Provide the [x, y] coordinate of the cell's center where the given text is located.  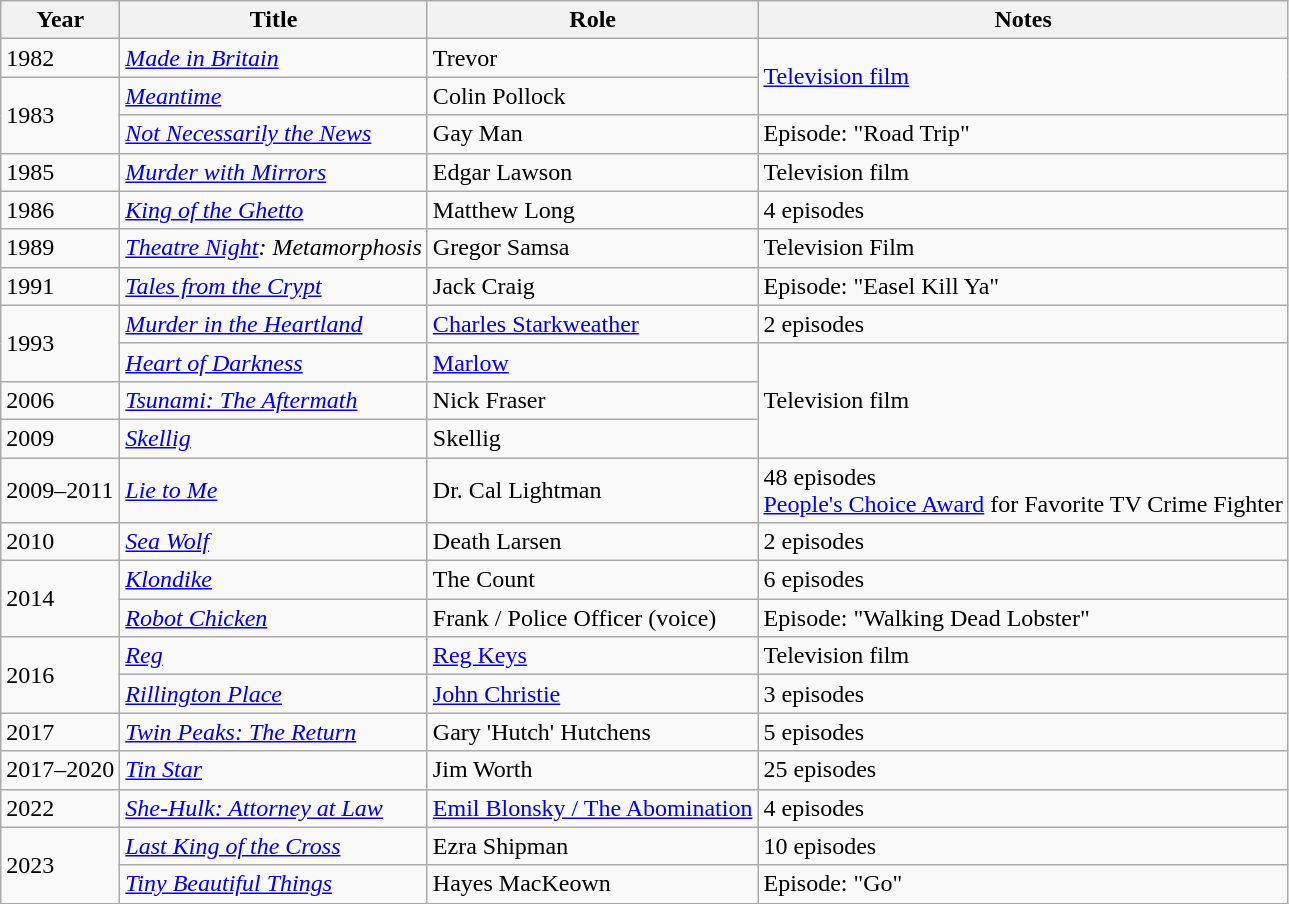
Reg [274, 656]
25 episodes [1023, 770]
The Count [592, 580]
Meantime [274, 96]
Klondike [274, 580]
Sea Wolf [274, 542]
Lie to Me [274, 490]
Episode: "Walking Dead Lobster" [1023, 618]
10 episodes [1023, 846]
Ezra Shipman [592, 846]
Murder with Mirrors [274, 172]
Frank / Police Officer (voice) [592, 618]
Episode: "Go" [1023, 884]
Emil Blonsky / The Abomination [592, 808]
Not Necessarily the News [274, 134]
1986 [60, 210]
Colin Pollock [592, 96]
Television Film [1023, 248]
Rillington Place [274, 694]
Nick Fraser [592, 400]
2009–2011 [60, 490]
Gary 'Hutch' Hutchens [592, 732]
Edgar Lawson [592, 172]
Trevor [592, 58]
Robot Chicken [274, 618]
Theatre Night: Metamorphosis [274, 248]
Year [60, 20]
Tales from the Crypt [274, 286]
King of the Ghetto [274, 210]
Role [592, 20]
Gregor Samsa [592, 248]
1983 [60, 115]
Death Larsen [592, 542]
Last King of the Cross [274, 846]
Jack Craig [592, 286]
Jim Worth [592, 770]
Marlow [592, 362]
Made in Britain [274, 58]
Title [274, 20]
Twin Peaks: The Return [274, 732]
Dr. Cal Lightman [592, 490]
Gay Man [592, 134]
1985 [60, 172]
2006 [60, 400]
2023 [60, 865]
Tin Star [274, 770]
2010 [60, 542]
2014 [60, 599]
2009 [60, 438]
1991 [60, 286]
6 episodes [1023, 580]
John Christie [592, 694]
2016 [60, 675]
Tiny Beautiful Things [274, 884]
Notes [1023, 20]
Charles Starkweather [592, 324]
48 episodesPeople's Choice Award for Favorite TV Crime Fighter [1023, 490]
Heart of Darkness [274, 362]
2022 [60, 808]
Matthew Long [592, 210]
1989 [60, 248]
Episode: "Easel Kill Ya" [1023, 286]
5 episodes [1023, 732]
3 episodes [1023, 694]
2017 [60, 732]
Episode: "Road Trip" [1023, 134]
2017–2020 [60, 770]
1982 [60, 58]
Tsunami: The Aftermath [274, 400]
Reg Keys [592, 656]
Murder in the Heartland [274, 324]
She-Hulk: Attorney at Law [274, 808]
Hayes MacKeown [592, 884]
1993 [60, 343]
